Locate the cell with the specified text and output its (x, y) center coordinate. 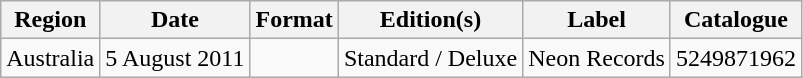
Date (175, 20)
Label (597, 20)
Format (294, 20)
Catalogue (736, 20)
Standard / Deluxe (430, 58)
Australia (50, 58)
Neon Records (597, 58)
Edition(s) (430, 20)
5 August 2011 (175, 58)
5249871962 (736, 58)
Region (50, 20)
